From the cell containing the given text, extract its center point as [X, Y] coordinate. 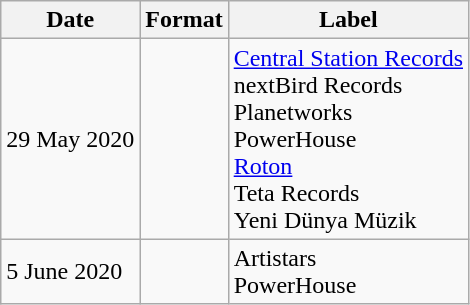
Format [184, 20]
29 May 2020 [70, 139]
Label [348, 20]
Date [70, 20]
5 June 2020 [70, 272]
ArtistarsPowerHouse [348, 272]
Central Station RecordsnextBird RecordsPlanetworksPowerHouseRotonTeta RecordsYeni Dünya Müzik [348, 139]
